Extract the [X, Y] coordinate from the center of the cell holding the provided text.  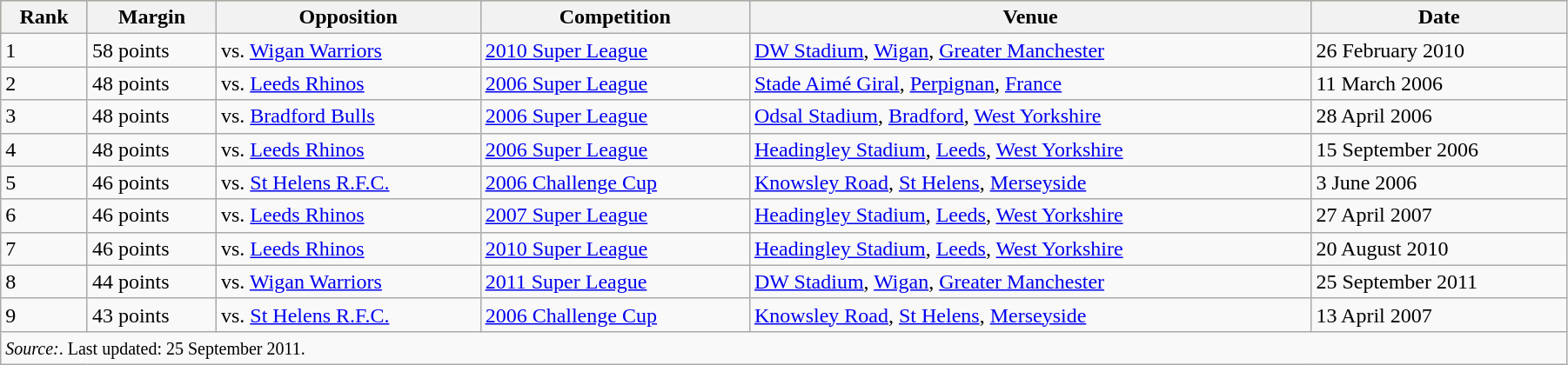
1 [44, 50]
Source:. Last updated: 25 September 2011. [784, 348]
2 [44, 83]
3 June 2006 [1439, 182]
25 September 2011 [1439, 282]
Date [1439, 17]
44 points [151, 282]
8 [44, 282]
11 March 2006 [1439, 83]
43 points [151, 315]
vs. Bradford Bulls [348, 116]
9 [44, 315]
28 April 2006 [1439, 116]
Margin [151, 17]
58 points [151, 50]
5 [44, 182]
26 February 2010 [1439, 50]
Venue [1030, 17]
3 [44, 116]
27 April 2007 [1439, 216]
20 August 2010 [1439, 249]
2011 Super League [614, 282]
Opposition [348, 17]
7 [44, 249]
Odsal Stadium, Bradford, West Yorkshire [1030, 116]
13 April 2007 [1439, 315]
4 [44, 149]
Competition [614, 17]
15 September 2006 [1439, 149]
Stade Aimé Giral, Perpignan, France [1030, 83]
2007 Super League [614, 216]
Rank [44, 17]
6 [44, 216]
